Pinpoint the cell where the given text exists, returning its [x, y] midpoint coordinate. 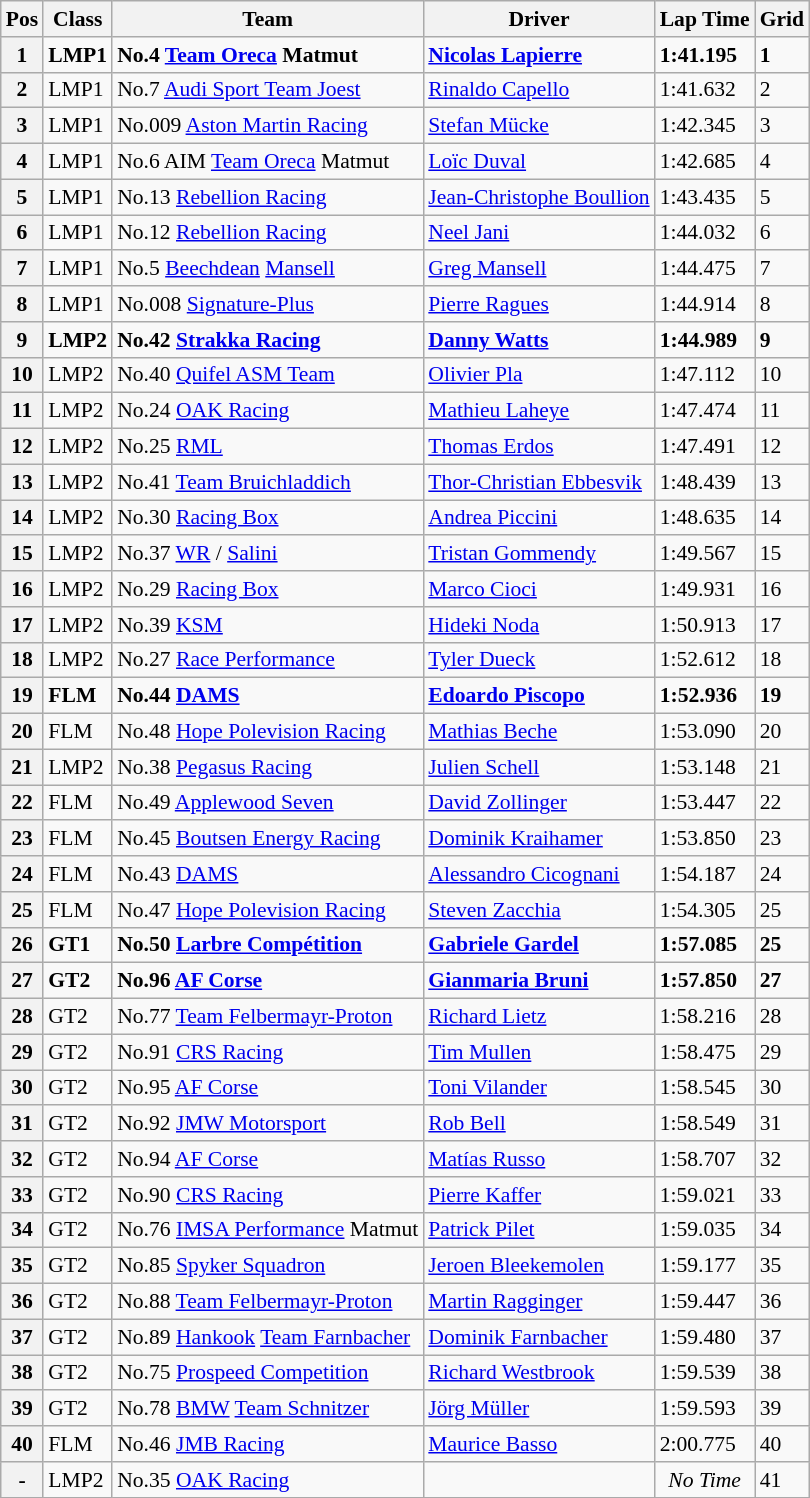
Dominik Farnbacher [538, 1337]
1:53.090 [705, 732]
1:42.685 [705, 162]
No.88 Team Felbermayr-Proton [268, 1302]
No.30 Racing Box [268, 518]
David Zollinger [538, 803]
Rinaldo Capello [538, 90]
No.5 Beechdean Mansell [268, 269]
Olivier Pla [538, 375]
1:44.032 [705, 233]
Marco Cioci [538, 589]
Tim Mullen [538, 1052]
No.12 Rebellion Racing [268, 233]
Alessandro Cicognani [538, 874]
1:59.593 [705, 1409]
1:49.567 [705, 554]
1:53.148 [705, 767]
Richard Lietz [538, 1017]
Mathias Beche [538, 732]
No.43 DAMS [268, 874]
Greg Mansell [538, 269]
2:00.775 [705, 1444]
1:41.632 [705, 90]
No.13 Rebellion Racing [268, 197]
Jörg Müller [538, 1409]
No.40 Quifel ASM Team [268, 375]
Lap Time [705, 19]
- [22, 1480]
1:44.989 [705, 340]
1:43.435 [705, 197]
Rob Bell [538, 1124]
41 [782, 1480]
No.75 Prospeed Competition [268, 1373]
No.009 Aston Martin Racing [268, 126]
1:42.345 [705, 126]
1:57.085 [705, 945]
Maurice Basso [538, 1444]
Class [78, 19]
Jean-Christophe Boullion [538, 197]
Gianmaria Bruni [538, 981]
No.42 Strakka Racing [268, 340]
Dominik Kraihamer [538, 839]
1:41.195 [705, 55]
Pierre Ragues [538, 304]
1:52.612 [705, 660]
No.50 Larbre Compétition [268, 945]
1:59.177 [705, 1266]
1:59.539 [705, 1373]
1:53.447 [705, 803]
Richard Westbrook [538, 1373]
No.29 Racing Box [268, 589]
1:44.475 [705, 269]
Julien Schell [538, 767]
1:59.035 [705, 1230]
No.37 WR / Salini [268, 554]
Neel Jani [538, 233]
No.45 Boutsen Energy Racing [268, 839]
Tristan Gommendy [538, 554]
Thomas Erdos [538, 447]
1:54.187 [705, 874]
No.41 Team Bruichladdich [268, 482]
Team [268, 19]
GT1 [78, 945]
Danny Watts [538, 340]
Thor-Christian Ebbesvik [538, 482]
Andrea Piccini [538, 518]
No.4 Team Oreca Matmut [268, 55]
No.46 JMB Racing [268, 1444]
Pierre Kaffer [538, 1195]
Steven Zacchia [538, 910]
No.7 Audi Sport Team Joest [268, 90]
No.48 Hope Polevision Racing [268, 732]
1:48.635 [705, 518]
1:58.707 [705, 1159]
No.44 DAMS [268, 696]
Toni Vilander [538, 1088]
No.47 Hope Polevision Racing [268, 910]
1:47.474 [705, 411]
1:59.021 [705, 1195]
No.49 Applewood Seven [268, 803]
No.95 AF Corse [268, 1088]
No.6 AIM Team Oreca Matmut [268, 162]
1:58.549 [705, 1124]
Martin Ragginger [538, 1302]
1:59.447 [705, 1302]
Matías Russo [538, 1159]
No.008 Signature-Plus [268, 304]
No.94 AF Corse [268, 1159]
1:58.545 [705, 1088]
No.25 RML [268, 447]
Grid [782, 19]
Nicolas Lapierre [538, 55]
1:52.936 [705, 696]
No.38 Pegasus Racing [268, 767]
Edoardo Piscopo [538, 696]
No.91 CRS Racing [268, 1052]
No.39 KSM [268, 625]
Hideki Noda [538, 625]
No.96 AF Corse [268, 981]
Driver [538, 19]
No.89 Hankook Team Farnbacher [268, 1337]
1:59.480 [705, 1337]
Loïc Duval [538, 162]
No.90 CRS Racing [268, 1195]
No.24 OAK Racing [268, 411]
Jeroen Bleekemolen [538, 1266]
1:47.491 [705, 447]
1:44.914 [705, 304]
1:54.305 [705, 910]
No.76 IMSA Performance Matmut [268, 1230]
1:48.439 [705, 482]
Patrick Pilet [538, 1230]
No.77 Team Felbermayr-Proton [268, 1017]
Gabriele Gardel [538, 945]
Mathieu Laheye [538, 411]
No.92 JMW Motorsport [268, 1124]
No.35 OAK Racing [268, 1480]
1:53.850 [705, 839]
No.85 Spyker Squadron [268, 1266]
1:57.850 [705, 981]
1:50.913 [705, 625]
1:58.475 [705, 1052]
Pos [22, 19]
No.78 BMW Team Schnitzer [268, 1409]
1:47.112 [705, 375]
No.27 Race Performance [268, 660]
1:49.931 [705, 589]
1:58.216 [705, 1017]
26 [22, 945]
Tyler Dueck [538, 660]
No Time [705, 1480]
Stefan Mücke [538, 126]
